Search for the cell housing the specified text and yield its (x, y) center coordinate. 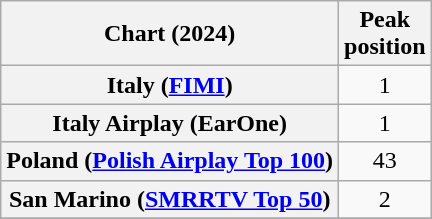
Chart (2024) (170, 34)
Italy (FIMI) (170, 85)
Poland (Polish Airplay Top 100) (170, 161)
Peakposition (385, 34)
San Marino (SMRRTV Top 50) (170, 199)
2 (385, 199)
Italy Airplay (EarOne) (170, 123)
43 (385, 161)
